From the cell containing the given text, extract its center point as (x, y) coordinate. 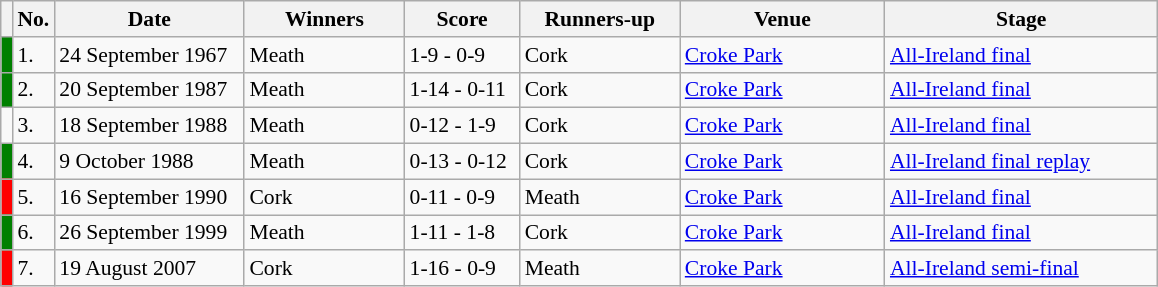
1. (33, 55)
9 October 1988 (149, 162)
1-11 - 1-8 (462, 233)
Date (149, 19)
2. (33, 90)
3. (33, 126)
24 September 1967 (149, 55)
1-14 - 0-11 (462, 90)
Stage (1022, 19)
26 September 1999 (149, 233)
Winners (324, 19)
All-Ireland final replay (1022, 162)
16 September 1990 (149, 197)
No. (33, 19)
0-12 - 1-9 (462, 126)
6. (33, 233)
4. (33, 162)
19 August 2007 (149, 269)
5. (33, 197)
0-13 - 0-12 (462, 162)
0-11 - 0-9 (462, 197)
Venue (782, 19)
20 September 1987 (149, 90)
18 September 1988 (149, 126)
7. (33, 269)
Score (462, 19)
Runners-up (600, 19)
1-9 - 0-9 (462, 55)
All-Ireland semi-final (1022, 269)
1-16 - 0-9 (462, 269)
